Return the [X, Y] coordinate for the center point of the cell that contains the specified text.  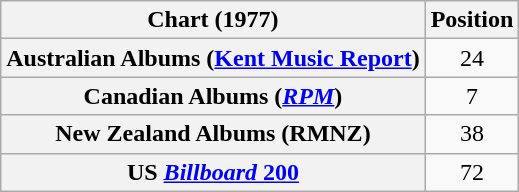
Position [472, 20]
US Billboard 200 [213, 172]
7 [472, 96]
New Zealand Albums (RMNZ) [213, 134]
72 [472, 172]
Australian Albums (Kent Music Report) [213, 58]
Canadian Albums (RPM) [213, 96]
38 [472, 134]
24 [472, 58]
Chart (1977) [213, 20]
